Search for the cell housing the specified text and yield its (x, y) center coordinate. 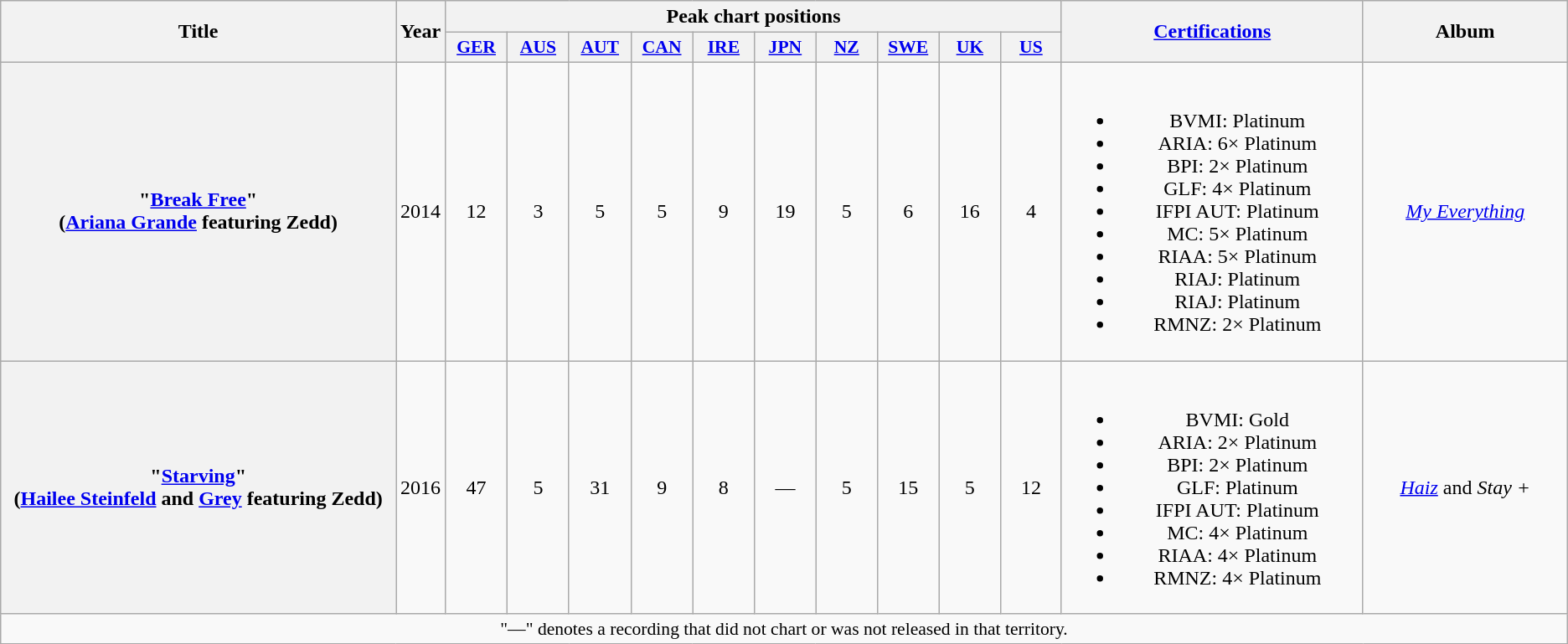
CAN (662, 48)
2014 (420, 211)
6 (908, 211)
Year (420, 32)
My Everything (1465, 211)
BVMI: GoldARIA: 2× PlatinumBPI: 2× PlatinumGLF: PlatinumIFPI AUT: PlatinumMC: 4× PlatinumRIAA: 4× PlatinumRMNZ: 4× Platinum (1212, 487)
UK (970, 48)
SWE (908, 48)
19 (786, 211)
GER (477, 48)
AUS (539, 48)
3 (539, 211)
"—" denotes a recording that did not chart or was not released in that territory. (784, 629)
JPN (786, 48)
— (786, 487)
US (1030, 48)
47 (477, 487)
16 (970, 211)
4 (1030, 211)
2016 (420, 487)
"Break Free"(Ariana Grande featuring Zedd) (199, 211)
Album (1465, 32)
15 (908, 487)
Title (199, 32)
NZ (846, 48)
Certifications (1212, 32)
AUT (600, 48)
"Starving"(Hailee Steinfeld and Grey featuring Zedd) (199, 487)
IRE (724, 48)
Haiz and Stay + (1465, 487)
Peak chart positions (754, 17)
8 (724, 487)
31 (600, 487)
